Pinpoint the cell where the given text exists, returning its [X, Y] midpoint coordinate. 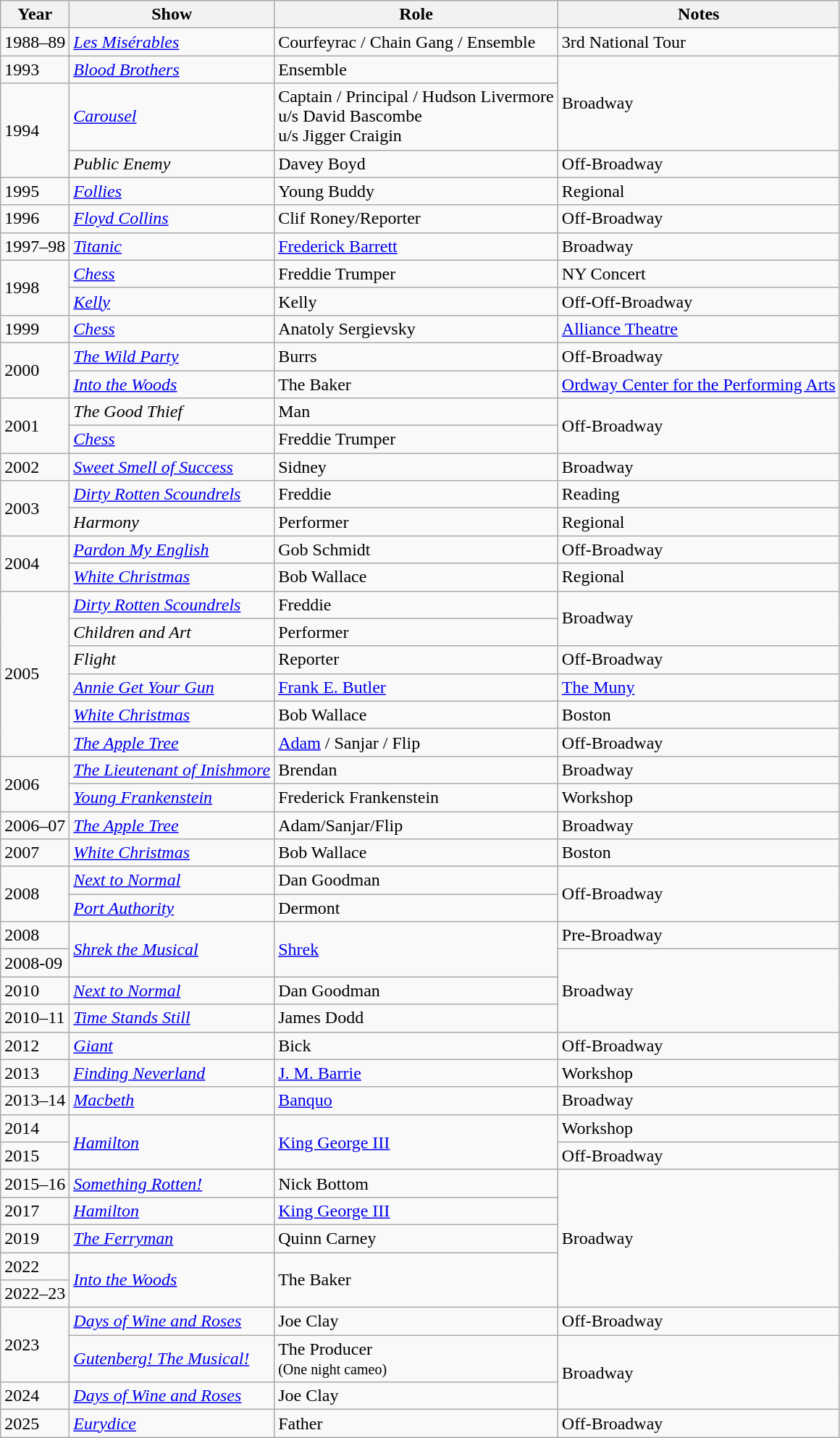
Finding Neverland [172, 1073]
1997–98 [35, 246]
Father [416, 1424]
Les Misérables [172, 42]
Frank E. Butler [416, 687]
Flight [172, 660]
Young Frankenstein [172, 797]
Shrek the Musical [172, 949]
Frederick Frankenstein [416, 797]
Man [416, 412]
2017 [35, 1211]
Reading [698, 495]
Adam/Sanjar/Flip [416, 825]
Role [416, 14]
2013 [35, 1073]
Courfeyrac / Chain Gang / Ensemble [416, 42]
Off-Off-Broadway [698, 301]
NY Concert [698, 274]
The Lieutenant of Inishmore [172, 770]
2002 [35, 467]
Shrek [416, 949]
Clif Roney/Reporter [416, 219]
Blood Brothers [172, 70]
2005 [35, 673]
1998 [35, 287]
Nick Bottom [416, 1183]
Adam / Sanjar / Flip [416, 742]
2019 [35, 1238]
The Good Thief [172, 412]
The Producer(One night cameo) [416, 1358]
The Wild Party [172, 356]
Pre-Broadway [698, 935]
2004 [35, 563]
2022–23 [35, 1294]
Eurydice [172, 1424]
Year [35, 14]
J. M. Barrie [416, 1073]
Show [172, 14]
2008-09 [35, 963]
Harmony [172, 522]
Quinn Carney [416, 1238]
Notes [698, 14]
2025 [35, 1424]
Bick [416, 1046]
Davey Boyd [416, 164]
1995 [35, 191]
2024 [35, 1396]
Carousel [172, 117]
2015 [35, 1156]
Alliance Theatre [698, 329]
Macbeth [172, 1101]
2012 [35, 1046]
Sweet Smell of Success [172, 467]
2003 [35, 508]
Ordway Center for the Performing Arts [698, 384]
Ensemble [416, 70]
Follies [172, 191]
Public Enemy [172, 164]
Time Stands Still [172, 1018]
2006 [35, 783]
1993 [35, 70]
Sidney [416, 467]
2000 [35, 370]
Gutenberg! The Musical! [172, 1358]
Brendan [416, 770]
Reporter [416, 660]
1996 [35, 219]
Dermont [416, 908]
2001 [35, 426]
Gob Schmidt [416, 550]
The Ferryman [172, 1238]
2007 [35, 853]
2023 [35, 1345]
Something Rotten! [172, 1183]
Giant [172, 1046]
Anatoly Sergievsky [416, 329]
2015–16 [35, 1183]
James Dodd [416, 1018]
Frederick Barrett [416, 246]
1988–89 [35, 42]
1999 [35, 329]
1994 [35, 130]
Young Buddy [416, 191]
2013–14 [35, 1101]
Captain / Principal / Hudson Livermoreu/s David Bascombeu/s Jigger Craigin [416, 117]
2010–11 [35, 1018]
3rd National Tour [698, 42]
Banquo [416, 1101]
The Muny [698, 687]
Pardon My English [172, 550]
Children and Art [172, 632]
Titanic [172, 246]
Burrs [416, 356]
Floyd Collins [172, 219]
2022 [35, 1266]
2014 [35, 1128]
Port Authority [172, 908]
Annie Get Your Gun [172, 687]
2010 [35, 991]
2006–07 [35, 825]
